Output the (x, y) coordinate of the center of the cell containing the given text.  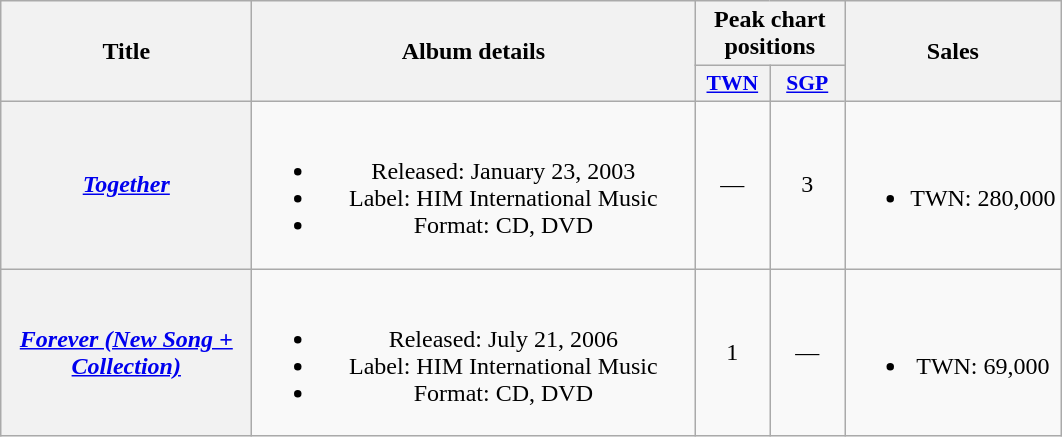
Peak chart positions (770, 34)
Together (126, 184)
Released: January 23, 2003Label: HIM International MusicFormat: CD, DVD (474, 184)
Album details (474, 52)
TWN: 69,000 (953, 352)
Released: July 21, 2006Label: HIM International MusicFormat: CD, DVD (474, 352)
3 (808, 184)
Forever (New Song + Collection) (126, 352)
TWN: 280,000 (953, 184)
TWN (732, 84)
SGP (808, 84)
1 (732, 352)
Sales (953, 52)
Title (126, 52)
